Find where the given text appears and provide that cell's center as [X, Y] coordinate. 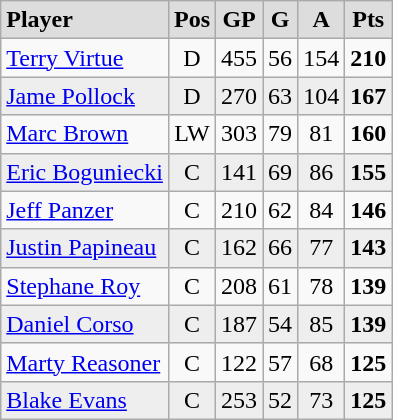
62 [280, 210]
73 [322, 400]
81 [322, 134]
455 [240, 58]
154 [322, 58]
208 [240, 286]
Pts [368, 20]
66 [280, 248]
61 [280, 286]
GP [240, 20]
187 [240, 324]
79 [280, 134]
86 [322, 172]
143 [368, 248]
77 [322, 248]
146 [368, 210]
56 [280, 58]
84 [322, 210]
162 [240, 248]
253 [240, 400]
Jame Pollock [85, 96]
122 [240, 362]
160 [368, 134]
85 [322, 324]
167 [368, 96]
Marty Reasoner [85, 362]
52 [280, 400]
G [280, 20]
141 [240, 172]
78 [322, 286]
54 [280, 324]
Jeff Panzer [85, 210]
68 [322, 362]
104 [322, 96]
270 [240, 96]
155 [368, 172]
Daniel Corso [85, 324]
Player [85, 20]
Blake Evans [85, 400]
Stephane Roy [85, 286]
Terry Virtue [85, 58]
63 [280, 96]
Pos [192, 20]
69 [280, 172]
Justin Papineau [85, 248]
A [322, 20]
Marc Brown [85, 134]
303 [240, 134]
57 [280, 362]
Eric Boguniecki [85, 172]
LW [192, 134]
